Locate the cell with the specified text and output its (x, y) center coordinate. 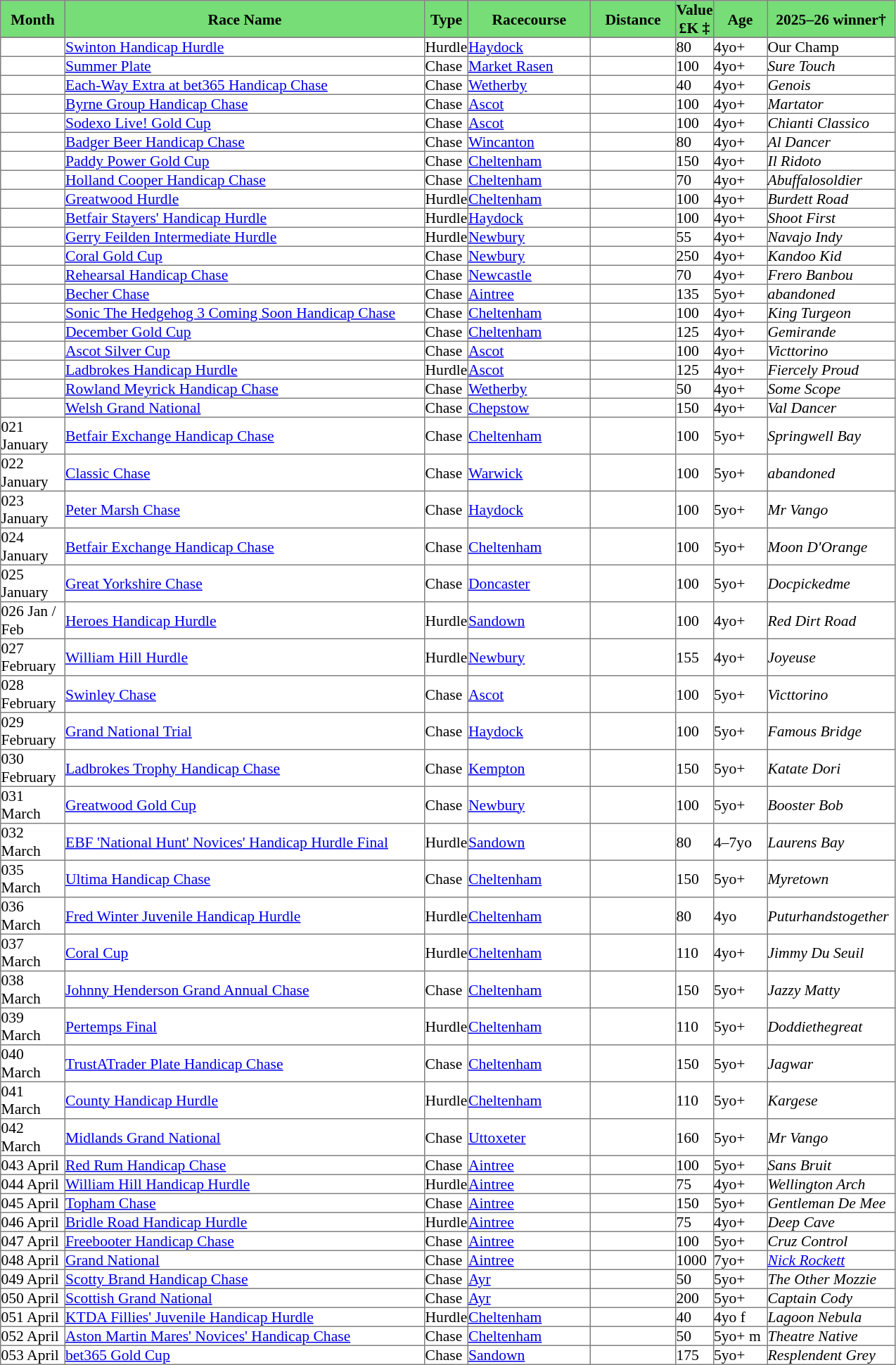
Katate Dori (831, 768)
Grand National Trial (245, 731)
Newcastle (529, 274)
TrustATrader Plate Handicap Chase (245, 1063)
2025–26 winner† (831, 19)
William Hill Hurdle (245, 657)
7yo+ (740, 1260)
031 March (33, 805)
Age (740, 19)
5yo+ m (740, 1336)
Wellington Arch (831, 1184)
Nick Rockett (831, 1260)
Genois (831, 84)
Ascot Silver Cup (245, 350)
Famous Bridge (831, 731)
Jagwar (831, 1063)
Sans Bruit (831, 1165)
King Turgeon (831, 312)
Kempton (529, 768)
Wincanton (529, 142)
Scotty Brand Handicap Chase (245, 1279)
Ultima Handicap Chase (245, 878)
Gemirande (831, 332)
Jazzy Matty (831, 989)
Byrne Group Handicap Chase (245, 104)
028 February (33, 694)
Aston Martin Mares' Novices' Handicap Chase (245, 1336)
Month (33, 19)
Theatre Native (831, 1336)
Market Rasen (529, 66)
Rehearsal Handicap Chase (245, 274)
Al Dancer (831, 142)
021 January (33, 435)
William Hill Handicap Hurdle (245, 1184)
Holland Cooper Handicap Chase (245, 180)
Each-Way Extra at bet365 Handicap Chase (245, 84)
Laurens Bay (831, 842)
Johnny Henderson Grand Annual Chase (245, 989)
Summer Plate (245, 66)
Sonic The Hedgehog 3 Coming Soon Handicap Chase (245, 312)
The Other Mozzie (831, 1279)
Martator (831, 104)
050 April (33, 1298)
Badger Beer Handicap Chase (245, 142)
Burdett Road (831, 198)
Abuffalosoldier (831, 180)
Pertemps Final (245, 1026)
Grand National (245, 1260)
Gerry Feilden Intermediate Hurdle (245, 236)
039 March (33, 1026)
Cruz Control (831, 1241)
Gentleman De Mee (831, 1203)
Ladbrokes Trophy Handicap Chase (245, 768)
250 (695, 256)
Scottish Grand National (245, 1298)
Doncaster (529, 583)
Chepstow (529, 408)
024 January (33, 546)
Moon D'Orange (831, 546)
200 (695, 1298)
047 April (33, 1241)
Bridle Road Handicap Hurdle (245, 1222)
025 January (33, 583)
Race Name (245, 19)
EBF 'National Hunt' Novices' Handicap Hurdle Final (245, 842)
042 March (33, 1137)
Value £K ‡ (695, 19)
Peter Marsh Chase (245, 509)
049 April (33, 1279)
Type (447, 19)
Greatwood Gold Cup (245, 805)
023 January (33, 509)
KTDA Fillies' Juvenile Handicap Hurdle (245, 1316)
046 April (33, 1222)
Swinley Chase (245, 694)
032 March (33, 842)
bet365 Gold Cup (245, 1354)
Racecourse (529, 19)
155 (695, 657)
Springwell Bay (831, 435)
135 (695, 294)
Fiercely Proud (831, 370)
Chianti Classico (831, 122)
Doddiethegreat (831, 1026)
051 April (33, 1316)
Freebooter Handicap Chase (245, 1241)
Resplendent Grey (831, 1354)
Shoot First (831, 218)
Kargese (831, 1100)
Midlands Grand National (245, 1137)
Myretown (831, 878)
Distance (633, 19)
Coral Gold Cup (245, 256)
160 (695, 1137)
029 February (33, 731)
Heroes Handicap Hurdle (245, 620)
Deep Cave (831, 1222)
022 January (33, 473)
Red Dirt Road (831, 620)
Captain Cody (831, 1298)
Our Champ (831, 46)
038 March (33, 989)
041 March (33, 1100)
026 Jan / Feb (33, 620)
053 April (33, 1354)
County Handicap Hurdle (245, 1100)
Greatwood Hurdle (245, 198)
Sure Touch (831, 66)
Coral Cup (245, 952)
55 (695, 236)
036 March (33, 916)
Uttoxeter (529, 1137)
Rowland Meyrick Handicap Chase (245, 388)
Jimmy Du Seuil (831, 952)
December Gold Cup (245, 332)
Fred Winter Juvenile Handicap Hurdle (245, 916)
043 April (33, 1165)
052 April (33, 1336)
Ladbrokes Handicap Hurdle (245, 370)
037 March (33, 952)
Frero Banbou (831, 274)
044 April (33, 1184)
Warwick (529, 473)
027 February (33, 657)
030 February (33, 768)
045 April (33, 1203)
Lagoon Nebula (831, 1316)
Topham Chase (245, 1203)
Red Rum Handicap Chase (245, 1165)
Sodexo Live! Gold Cup (245, 122)
Becher Chase (245, 294)
4yo (740, 916)
Classic Chase (245, 473)
Navajo Indy (831, 236)
Betfair Stayers' Handicap Hurdle (245, 218)
1000 (695, 1260)
Val Dancer (831, 408)
Swinton Handicap Hurdle (245, 46)
035 March (33, 878)
Some Scope (831, 388)
175 (695, 1354)
Kandoo Kid (831, 256)
Docpickedme (831, 583)
Paddy Power Gold Cup (245, 160)
040 March (33, 1063)
Great Yorkshire Chase (245, 583)
048 April (33, 1260)
Il Ridoto (831, 160)
Booster Bob (831, 805)
4yo f (740, 1316)
Joyeuse (831, 657)
Welsh Grand National (245, 408)
4–7yo (740, 842)
Puturhandstogether (831, 916)
